Pinpoint the cell where the given text exists, returning its (X, Y) midpoint coordinate. 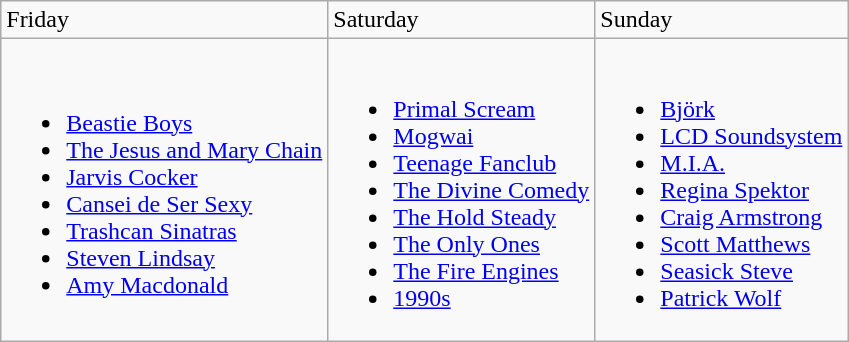
Sunday (722, 20)
Beastie BoysThe Jesus and Mary ChainJarvis CockerCansei de Ser SexyTrashcan SinatrasSteven LindsayAmy Macdonald (164, 190)
Primal ScreamMogwaiTeenage FanclubThe Divine ComedyThe Hold SteadyThe Only OnesThe Fire Engines1990s (462, 190)
Friday (164, 20)
BjörkLCD SoundsystemM.I.A.Regina SpektorCraig ArmstrongScott MatthewsSeasick StevePatrick Wolf (722, 190)
Saturday (462, 20)
